Scan for the cell matching the given text and deliver its (X, Y) coordinate at center. 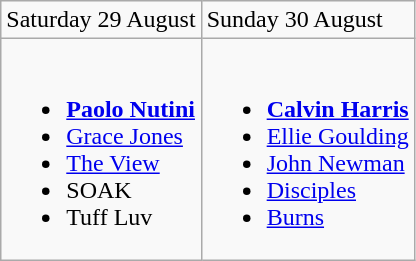
Saturday 29 August (101, 20)
Sunday 30 August (308, 20)
Paolo NutiniGrace JonesThe ViewSOAKTuff Luv (101, 150)
Calvin HarrisEllie GouldingJohn NewmanDisciplesBurns (308, 150)
